Scan for the cell matching the given text and deliver its [X, Y] coordinate at center. 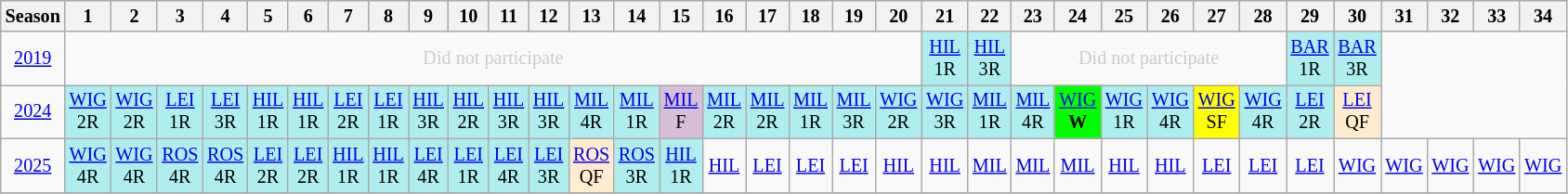
ROS3R [637, 165]
16 [725, 17]
9 [429, 17]
15 [682, 17]
2025 [33, 165]
WIG3R [945, 112]
12 [548, 17]
27 [1217, 17]
BAR3R [1358, 58]
MIL3R [855, 112]
HIL2R [468, 112]
1 [88, 17]
31 [1405, 17]
20 [898, 17]
21 [945, 17]
24 [1078, 17]
2024 [33, 112]
32 [1450, 17]
23 [1033, 17]
14 [637, 17]
11 [509, 17]
2 [135, 17]
8 [388, 17]
28 [1263, 17]
6 [308, 17]
34 [1543, 17]
WIGW [1078, 112]
WIGSF [1217, 112]
LEIQF [1358, 112]
10 [468, 17]
19 [855, 17]
Season [33, 17]
25 [1124, 17]
3 [180, 17]
29 [1310, 17]
26 [1170, 17]
MILF [682, 112]
ROSQF [591, 165]
5 [268, 17]
33 [1496, 17]
30 [1358, 17]
22 [990, 17]
2019 [33, 58]
13 [591, 17]
4 [225, 17]
WIG1R [1124, 112]
BAR1R [1310, 58]
17 [767, 17]
18 [810, 17]
7 [347, 17]
